Determine the (X, Y) coordinate at the center of the cell enclosing the given text.  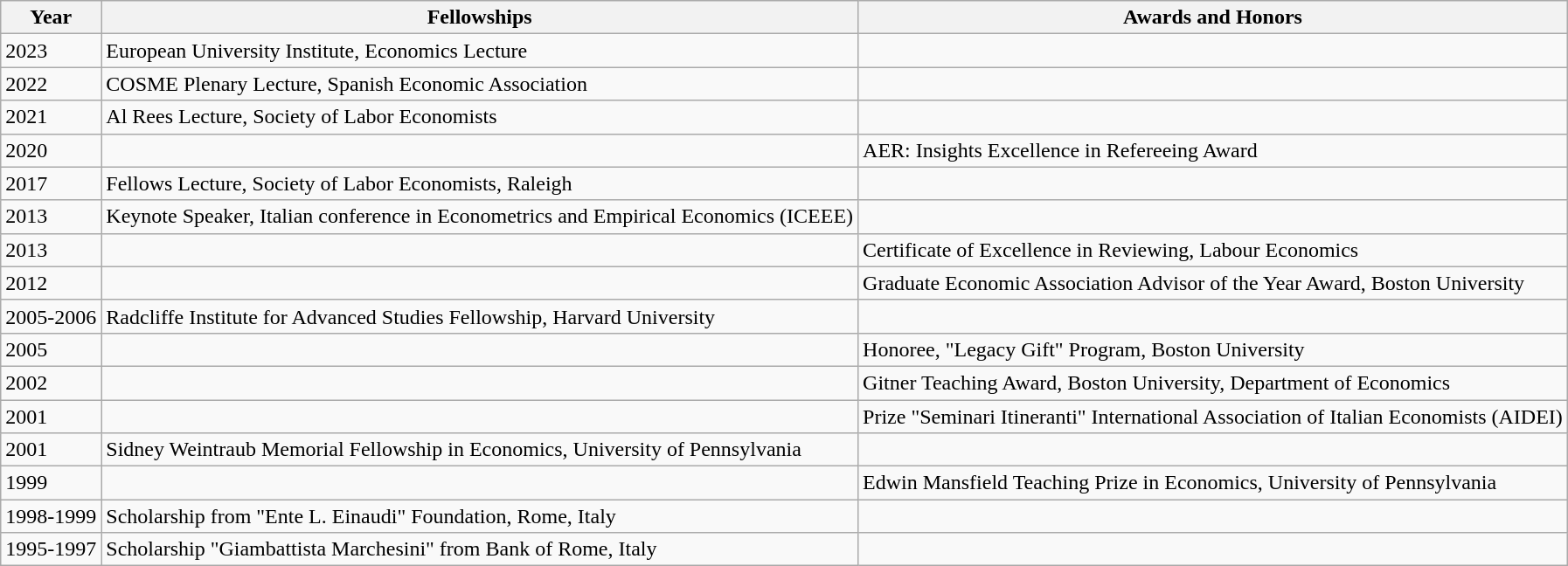
Sidney Weintraub Memorial Fellowship in Economics, University of Pennsylvania (480, 450)
Keynote Speaker, Italian conference in Econometrics and Empirical Economics (ICEEE) (480, 217)
European University Institute, Economics Lecture (480, 51)
2023 (51, 51)
2022 (51, 84)
COSME Plenary Lecture, Spanish Economic Association (480, 84)
2002 (51, 383)
Graduate Economic Association Advisor of the Year Award, Boston University (1213, 283)
Certificate of Excellence in Reviewing, Labour Economics (1213, 250)
Year (51, 17)
1998-1999 (51, 516)
Scholarship "Giambattista Marchesini" from Bank of Rome, Italy (480, 549)
2005-2006 (51, 316)
2012 (51, 283)
Honoree, "Legacy Gift" Program, Boston University (1213, 349)
AER: Insights Excellence in Refereeing Award (1213, 150)
Fellows Lecture, Society of Labor Economists, Raleigh (480, 183)
Edwin Mansfield Teaching Prize in Economics, University of Pennsylvania (1213, 483)
Radcliffe Institute for Advanced Studies Fellowship, Harvard University (480, 316)
Awards and Honors (1213, 17)
Prize "Seminari Itineranti" International Association of Italian Economists (AIDEI) (1213, 417)
Gitner Teaching Award, Boston University, Department of Economics (1213, 383)
1999 (51, 483)
2021 (51, 117)
Scholarship from "Ente L. Einaudi" Foundation, Rome, Italy (480, 516)
Fellowships (480, 17)
2005 (51, 349)
2017 (51, 183)
1995-1997 (51, 549)
Al Rees Lecture, Society of Labor Economists (480, 117)
2020 (51, 150)
